Return [X, Y] of the center of cell containing provided text 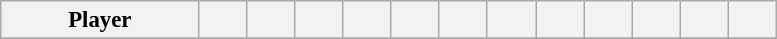
Player [100, 20]
